For the text-containing cell, return its midpoint in [X, Y] coordinate format. 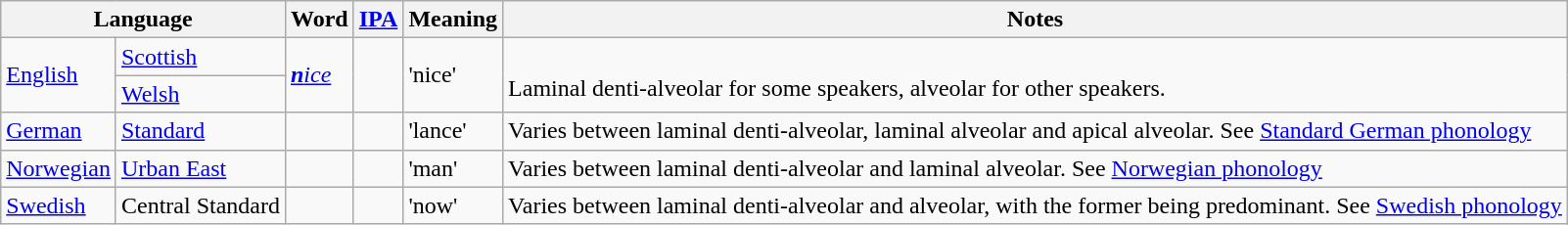
Swedish [59, 205]
Central Standard [200, 205]
German [59, 131]
'man' [453, 168]
'lance' [453, 131]
Word [319, 20]
'now' [453, 205]
nice [319, 75]
Standard [200, 131]
Varies between laminal denti-alveolar and alveolar, with the former being predominant. See Swedish phonology [1036, 205]
Meaning [453, 20]
Language [143, 20]
Scottish [200, 57]
Laminal denti-alveolar for some speakers, alveolar for other speakers. [1036, 75]
Norwegian [59, 168]
Urban East [200, 168]
English [59, 75]
IPA [378, 20]
Notes [1036, 20]
'nice' [453, 75]
Welsh [200, 94]
Varies between laminal denti-alveolar, laminal alveolar and apical alveolar. See Standard German phonology [1036, 131]
Varies between laminal denti-alveolar and laminal alveolar. See Norwegian phonology [1036, 168]
